Find where the given text appears and provide that cell's center as [X, Y] coordinate. 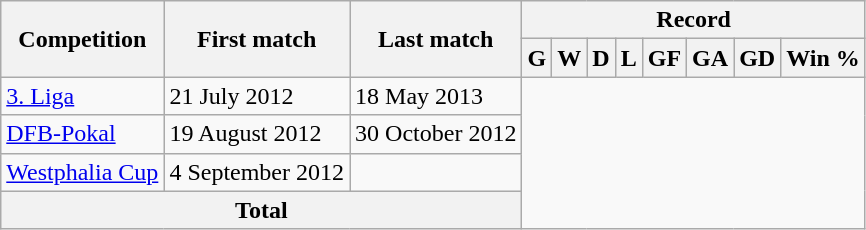
Westphalia Cup [82, 172]
Win % [824, 58]
GF [664, 58]
D [601, 58]
Record [694, 20]
30 October 2012 [436, 134]
GA [710, 58]
Total [262, 210]
3. Liga [82, 96]
4 September 2012 [257, 172]
19 August 2012 [257, 134]
W [570, 58]
18 May 2013 [436, 96]
G [537, 58]
GD [758, 58]
Competition [82, 39]
Last match [436, 39]
L [628, 58]
First match [257, 39]
21 July 2012 [257, 96]
DFB-Pokal [82, 134]
